Find where the given text appears and provide that cell's center as [x, y] coordinate. 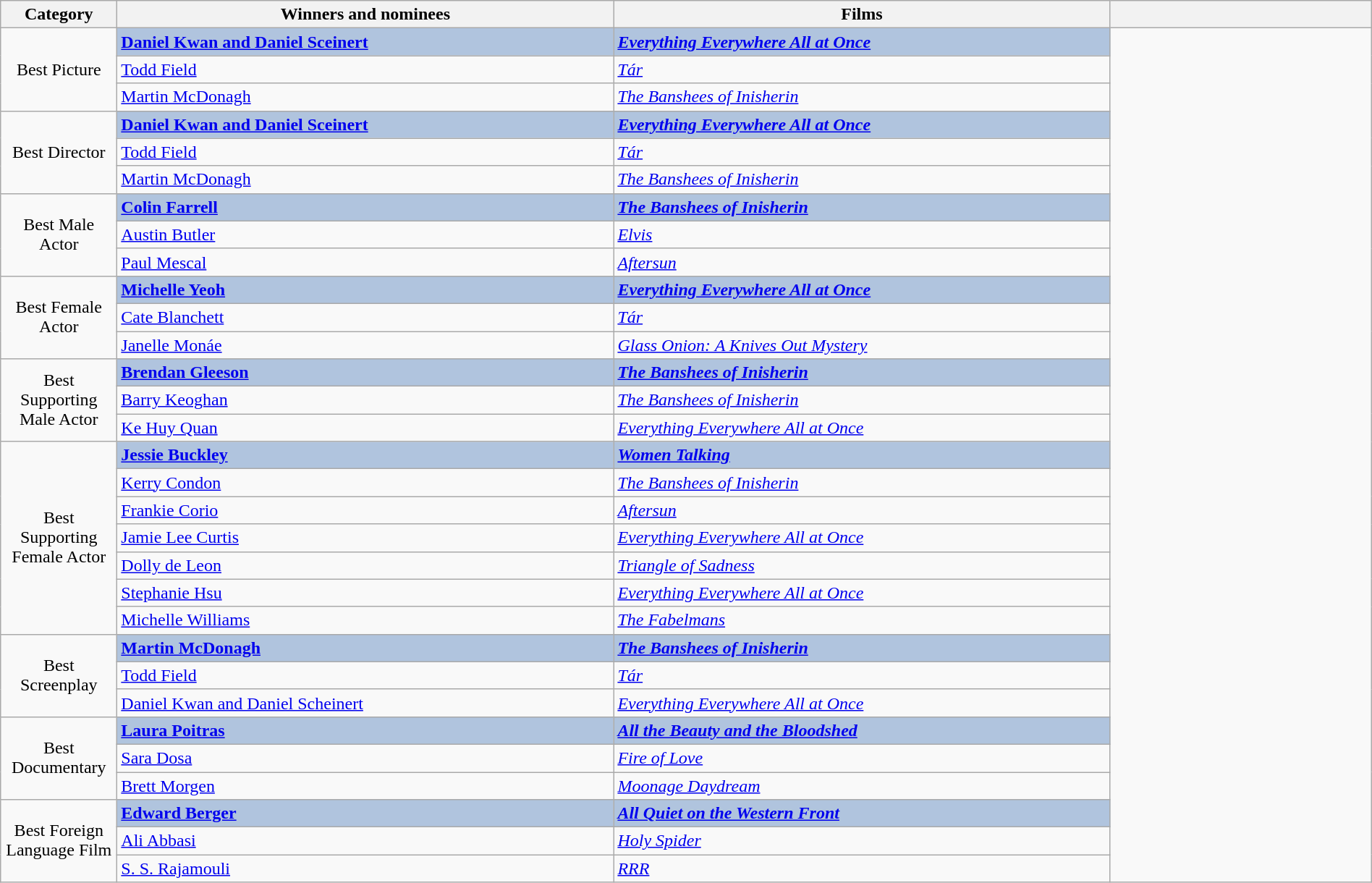
Jessie Buckley [365, 455]
Best Director [59, 152]
Women Talking [862, 455]
Stephanie Hsu [365, 593]
Best Supporting Male Actor [59, 400]
Sara Dosa [365, 758]
RRR [862, 869]
Edward Berger [365, 814]
Category [59, 14]
Best Documentary [59, 758]
The Fabelmans [862, 620]
Dolly de Leon [365, 565]
Jamie Lee Curtis [365, 538]
Brendan Gleeson [365, 373]
Elvis [862, 235]
Austin Butler [365, 235]
Winners and nominees [365, 14]
Moonage Daydream [862, 785]
Laura Poitras [365, 730]
Glass Onion: A Knives Out Mystery [862, 345]
Films [862, 14]
Best Supporting Female Actor [59, 538]
Paul Mescal [365, 262]
Kerry Condon [365, 483]
All the Beauty and the Bloodshed [862, 730]
Triangle of Sadness [862, 565]
Colin Farrell [365, 207]
Best Screenplay [59, 675]
Best Male Actor [59, 235]
Michelle Yeoh [365, 290]
Ke Huy Quan [365, 428]
Holy Spider [862, 841]
Daniel Kwan and Daniel Scheinert [365, 703]
Best Female Actor [59, 317]
Frankie Corio [365, 510]
All Quiet on the Western Front [862, 814]
Michelle Williams [365, 620]
S. S. Rajamouli [365, 869]
Janelle Monáe [365, 345]
Best Foreign Language Film [59, 841]
Brett Morgen [365, 785]
Cate Blanchett [365, 317]
Best Picture [59, 69]
Ali Abbasi [365, 841]
Barry Keoghan [365, 400]
Fire of Love [862, 758]
